Find where the given text appears and provide that cell's center as (x, y) coordinate. 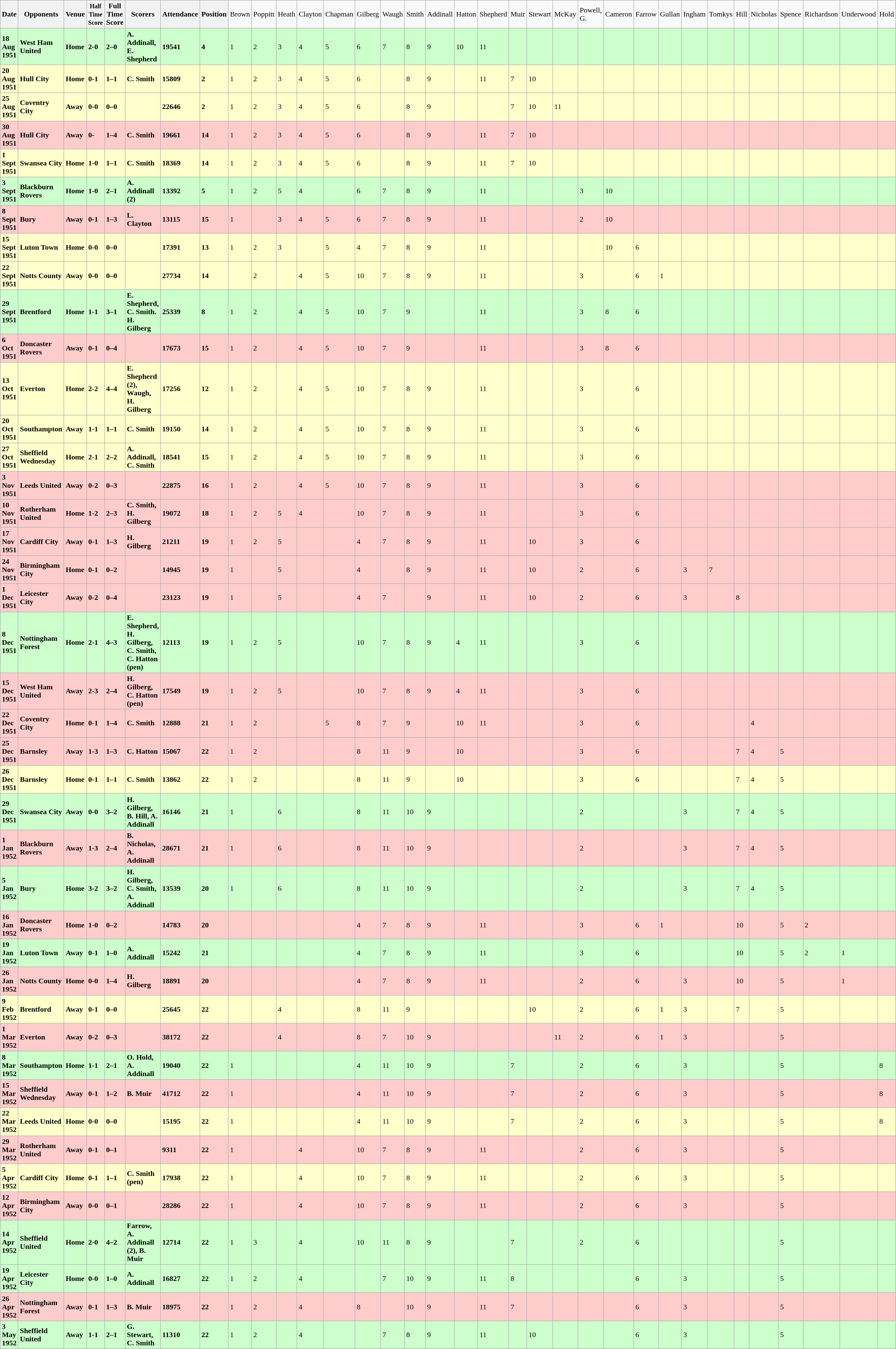
Full Time Score (115, 14)
Scorers (143, 14)
E. Shepherd, C. Smith. H. Gilberg (143, 312)
15 Sept 1951 (9, 247)
20 Oct 1951 (9, 429)
18369 (180, 163)
2-2 (96, 388)
Farrow, A. Addinall (2), B. Muir (143, 1242)
Tomkys (721, 14)
22646 (180, 107)
16827 (180, 1278)
4–3 (115, 642)
41712 (180, 1093)
26 Jan 1952 (9, 981)
25 Dec 1951 (9, 751)
13862 (180, 779)
G. Stewart, C. Smith (143, 1335)
O. Hold, A. Addinall (143, 1065)
26 Apr 1952 (9, 1307)
13539 (180, 888)
3–1 (115, 312)
Clayton (310, 14)
3-2 (96, 888)
22875 (180, 485)
28671 (180, 848)
29 Mar 1952 (9, 1150)
McKay (565, 14)
27734 (180, 275)
29 Dec 1951 (9, 811)
27 Oct 1951 (9, 457)
14 Apr 1952 (9, 1242)
Hold (887, 14)
C. Smith (pen) (143, 1178)
25 Aug 1951 (9, 107)
B. Nicholas, A. Addinall (143, 848)
12714 (180, 1242)
Brown (240, 14)
Opponents (41, 14)
Date (9, 14)
4–2 (115, 1242)
16146 (180, 811)
Muir (518, 14)
2–3 (115, 513)
13 (214, 247)
5 Jan 1952 (9, 888)
1–2 (115, 1093)
Smith (415, 14)
15195 (180, 1122)
H. Gilberg, C. Hatton (pen) (143, 691)
24 Nov 1951 (9, 570)
13 Oct 1951 (9, 388)
16 Jan 1952 (9, 925)
9 Feb 1952 (9, 1009)
Gilberg (368, 14)
11310 (180, 1335)
22 Mar 1952 (9, 1122)
12888 (180, 723)
15242 (180, 953)
5 Apr 1952 (9, 1178)
9311 (180, 1150)
Waugh (392, 14)
30 Aug 1951 (9, 135)
17549 (180, 691)
3 Sept 1951 (9, 191)
12 Apr 1952 (9, 1206)
Heath (287, 14)
12113 (180, 642)
1 Dec 1951 (9, 598)
8 Sept 1951 (9, 219)
8 Mar 1952 (9, 1065)
18 (214, 513)
15067 (180, 751)
1 Jan 1952 (9, 848)
Chapman (339, 14)
Cameron (619, 14)
C. Smith, H. Gilberg (143, 513)
17 Nov 1951 (9, 542)
25339 (180, 312)
20 Aug 1951 (9, 79)
23123 (180, 598)
1-2 (96, 513)
19541 (180, 46)
8 Dec 1951 (9, 642)
E. Shepherd, H. Gilberg, C. Smith, C. Hatton (pen) (143, 642)
Shepherd (493, 14)
2–2 (115, 457)
Underwood (858, 14)
12 (214, 388)
19150 (180, 429)
1 Sept 1951 (9, 163)
A. Addinall, E. Shepherd (143, 46)
A. Addinall (2) (143, 191)
13392 (180, 191)
22 Sept 1951 (9, 275)
1 Mar 1952 (9, 1037)
A. Addinall, C. Smith (143, 457)
Nicholas (764, 14)
22 Dec 1951 (9, 723)
Farrow (646, 14)
4–4 (115, 388)
17938 (180, 1178)
H. Gilberg, C. Smith, A. Addinall (143, 888)
2–0 (115, 46)
19072 (180, 513)
0- (96, 135)
19 Apr 1952 (9, 1278)
18 Aug 1951 (9, 46)
C. Hatton (143, 751)
19 Jan 1952 (9, 953)
14783 (180, 925)
Attendance (180, 14)
Addinall (440, 14)
38172 (180, 1037)
21211 (180, 542)
17256 (180, 388)
29 Sept 1951 (9, 312)
18541 (180, 457)
15 Mar 1952 (9, 1093)
Stewart (540, 14)
3 May 1952 (9, 1335)
Spence (791, 14)
25645 (180, 1009)
17391 (180, 247)
28286 (180, 1206)
Poppitt (264, 14)
Richardson (821, 14)
Venue (75, 14)
Hill (742, 14)
26 Dec 1951 (9, 779)
H. Gilberg, B. Hill, A. Addinall (143, 811)
18891 (180, 981)
L. Clayton (143, 219)
19040 (180, 1065)
Half Time Score (96, 14)
15809 (180, 79)
E. Shepherd (2), Waugh, H. Gilberg (143, 388)
Position (214, 14)
2-3 (96, 691)
16 (214, 485)
Hatton (466, 14)
Ingham (694, 14)
17673 (180, 348)
3 Nov 1951 (9, 485)
Powell, G. (591, 14)
14945 (180, 570)
6 Oct 1951 (9, 348)
13115 (180, 219)
Gullan (670, 14)
10 Nov 1951 (9, 513)
19661 (180, 135)
15 Dec 1951 (9, 691)
18975 (180, 1307)
